Extract the (x, y) coordinate from the center of the cell holding the provided text.  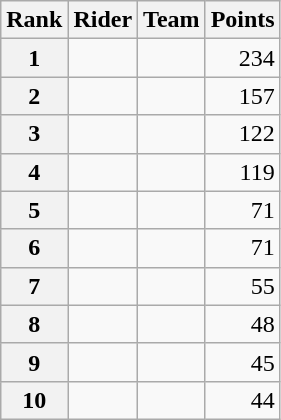
157 (242, 96)
6 (34, 248)
10 (34, 400)
7 (34, 286)
45 (242, 362)
2 (34, 96)
Rank (34, 20)
119 (242, 172)
Points (242, 20)
1 (34, 58)
9 (34, 362)
44 (242, 400)
4 (34, 172)
55 (242, 286)
48 (242, 324)
5 (34, 210)
Team (172, 20)
3 (34, 134)
234 (242, 58)
122 (242, 134)
8 (34, 324)
Rider (103, 20)
